Identify which cell holds the provided text, then report its [x, y] central coordinate. 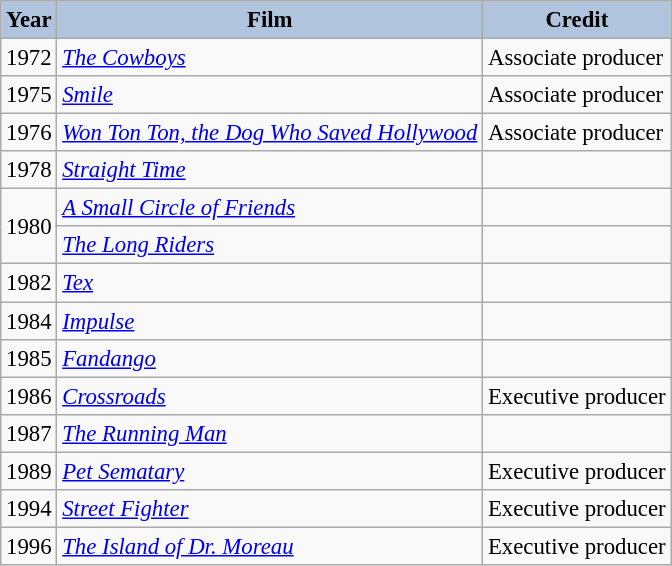
1987 [29, 433]
Film [270, 20]
Pet Sematary [270, 471]
Crossroads [270, 396]
1982 [29, 283]
Straight Time [270, 170]
The Island of Dr. Moreau [270, 546]
1996 [29, 546]
1975 [29, 95]
Credit [577, 20]
A Small Circle of Friends [270, 208]
1976 [29, 133]
1980 [29, 226]
Fandango [270, 358]
The Running Man [270, 433]
Tex [270, 283]
1978 [29, 170]
Street Fighter [270, 509]
1989 [29, 471]
1984 [29, 321]
Year [29, 20]
Impulse [270, 321]
The Cowboys [270, 58]
1994 [29, 509]
1985 [29, 358]
1972 [29, 58]
Smile [270, 95]
Won Ton Ton, the Dog Who Saved Hollywood [270, 133]
1986 [29, 396]
The Long Riders [270, 245]
